Find where the given text appears and provide that cell's center as [X, Y] coordinate. 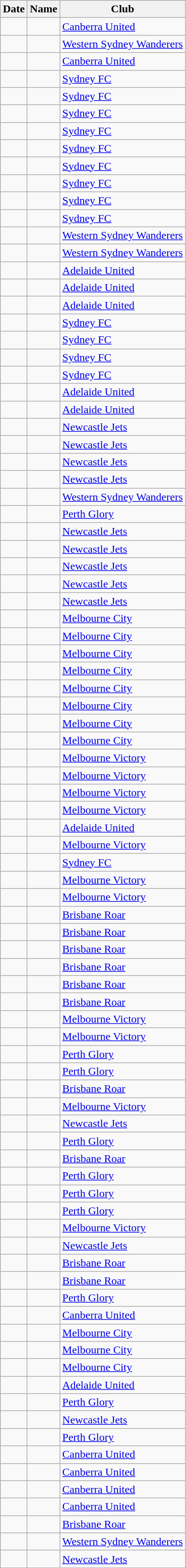
Club [122, 9]
Name [44, 9]
Date [14, 9]
